Locate the cell with the specified text and output its [x, y] center coordinate. 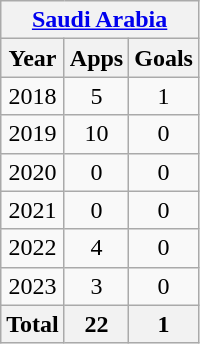
2021 [33, 210]
3 [96, 286]
2020 [33, 172]
Year [33, 58]
2022 [33, 248]
Goals [164, 58]
Apps [96, 58]
5 [96, 96]
2019 [33, 134]
2023 [33, 286]
Saudi Arabia [100, 20]
4 [96, 248]
2018 [33, 96]
Total [33, 324]
22 [96, 324]
10 [96, 134]
